Extract the (X, Y) coordinate from the center of the cell holding the provided text.  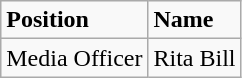
Rita Bill (194, 58)
Name (194, 20)
Position (74, 20)
Media Officer (74, 58)
